Provide the [x, y] coordinate of the cell's center where the given text is located.  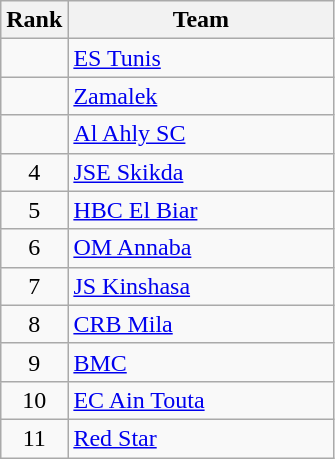
7 [34, 286]
5 [34, 210]
OM Annaba [201, 248]
4 [34, 172]
Red Star [201, 438]
6 [34, 248]
EC Ain Touta [201, 400]
Team [201, 20]
JS Kinshasa [201, 286]
10 [34, 400]
8 [34, 324]
Al Ahly SC [201, 134]
CRB Mila [201, 324]
BMC [201, 362]
ES Tunis [201, 58]
9 [34, 362]
JSE Skikda [201, 172]
HBC El Biar [201, 210]
Zamalek [201, 96]
11 [34, 438]
Rank [34, 20]
